Return the [x, y] coordinate for the center point of the cell that contains the specified text.  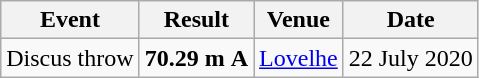
Discus throw [70, 58]
Venue [299, 20]
Event [70, 20]
Lovelhe [299, 58]
70.29 m A [196, 58]
Result [196, 20]
Date [410, 20]
22 July 2020 [410, 58]
